Output the (x, y) coordinate of the center of the cell containing the given text.  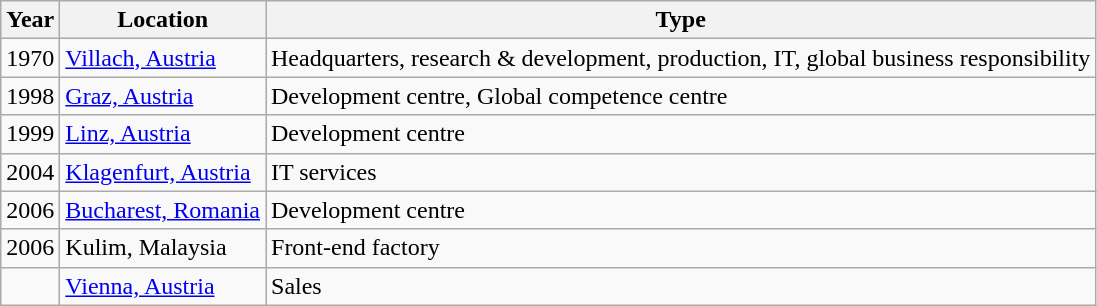
Front-end factory (681, 248)
Graz, Austria (163, 96)
1970 (30, 58)
Villach, Austria (163, 58)
2004 (30, 172)
1999 (30, 134)
Klagenfurt, Austria (163, 172)
Year (30, 20)
Linz, Austria (163, 134)
Type (681, 20)
Sales (681, 286)
Bucharest, Romania (163, 210)
Development centre, Global competence centre (681, 96)
Kulim, Malaysia (163, 248)
Headquarters, research & development, production, IT, global business responsibility (681, 58)
Vienna, Austria (163, 286)
IT services (681, 172)
Location (163, 20)
1998 (30, 96)
